Locate the cell with the specified text and output its [X, Y] center coordinate. 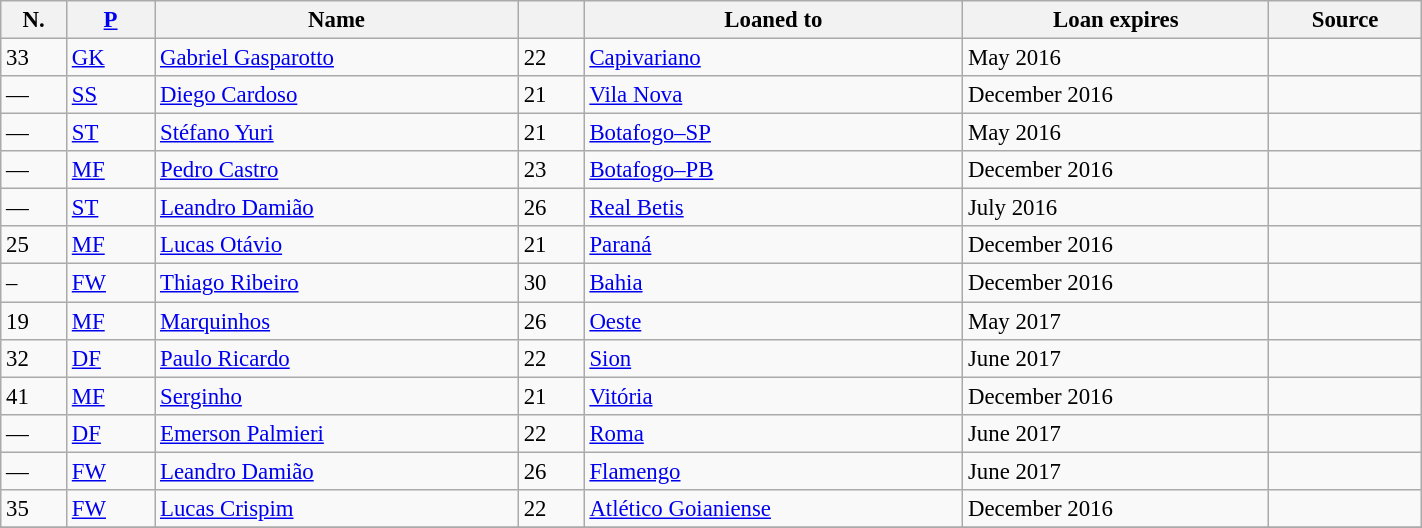
Botafogo–SP [774, 133]
Name [337, 20]
Lucas Crispim [337, 509]
P [110, 20]
Sion [774, 358]
35 [34, 509]
Flamengo [774, 471]
Lucas Otávio [337, 245]
Vila Nova [774, 95]
SS [110, 95]
Roma [774, 433]
Emerson Palmieri [337, 433]
Loan expires [1116, 20]
Marquinhos [337, 321]
Atlético Goianiense [774, 509]
25 [34, 245]
Capivariano [774, 58]
19 [34, 321]
30 [551, 283]
GK [110, 58]
Diego Cardoso [337, 95]
Serginho [337, 396]
32 [34, 358]
Paraná [774, 245]
– [34, 283]
Thiago Ribeiro [337, 283]
Botafogo–PB [774, 170]
May 2017 [1116, 321]
July 2016 [1116, 208]
Gabriel Gasparotto [337, 58]
Loaned to [774, 20]
Source [1345, 20]
Pedro Castro [337, 170]
41 [34, 396]
33 [34, 58]
Stéfano Yuri [337, 133]
N. [34, 20]
Oeste [774, 321]
Paulo Ricardo [337, 358]
Bahia [774, 283]
Real Betis [774, 208]
23 [551, 170]
Vitória [774, 396]
